Extract the [x, y] coordinate from the center of the cell holding the provided text.  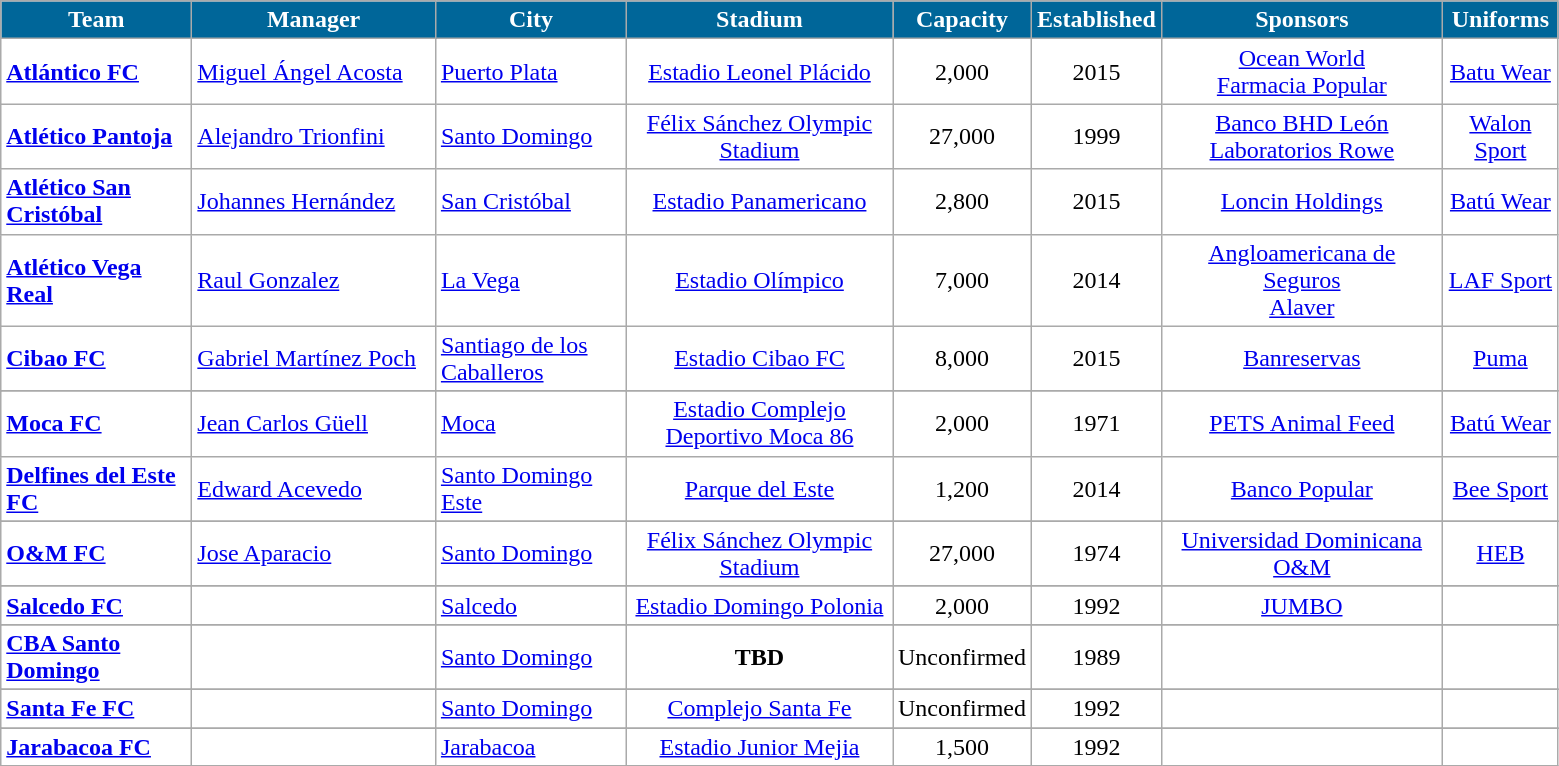
Atlético San Cristóbal [96, 202]
Loncin Holdings [1302, 202]
Batu Wear [1500, 72]
Alejandro Trionfini [314, 136]
PETS Animal Feed [1302, 424]
O&M FC [96, 554]
Stadium [759, 20]
Complejo Santa Fe [759, 708]
Jean Carlos Güell [314, 424]
Atlántico FC [96, 72]
Estadio Panamericano [759, 202]
Jose Aparacio [314, 554]
1971 [1097, 424]
Parque del Este [759, 488]
8,000 [962, 358]
Atlético Pantoja [96, 136]
Jarabacoa FC [96, 747]
LAF Sport [1500, 280]
Estadio Junior Mejia [759, 747]
CBA Santo Domingo [96, 656]
Moca [530, 424]
Edward Acevedo [314, 488]
Cibao FC [96, 358]
Salcedo FC [96, 605]
Delfines del Este FC [96, 488]
City [530, 20]
Santa Fe FC [96, 708]
Gabriel Martínez Poch [314, 358]
Raul Gonzalez [314, 280]
1974 [1097, 554]
Estadio Olímpico [759, 280]
Angloamericana de Seguros Alaver [1302, 280]
Ocean World Farmacia Popular [1302, 72]
JUMBO [1302, 605]
Atlético Vega Real [96, 280]
Capacity [962, 20]
Banco BHD León Laboratorios Rowe [1302, 136]
Santo Domingo Este [530, 488]
Uniforms [1500, 20]
Jarabacoa [530, 747]
Walon Sport [1500, 136]
Universidad Dominicana O&M [1302, 554]
1989 [1097, 656]
Santiago de los Caballeros [530, 358]
Team [96, 20]
Banreservas [1302, 358]
Salcedo [530, 605]
San Cristóbal [530, 202]
Estadio Complejo Deportivo Moca 86 [759, 424]
Estadio Cibao FC [759, 358]
Puma [1500, 358]
Puerto Plata [530, 72]
Miguel Ángel Acosta [314, 72]
Manager [314, 20]
1,500 [962, 747]
Moca FC [96, 424]
Banco Popular [1302, 488]
Estadio Domingo Polonia [759, 605]
1,200 [962, 488]
HEB [1500, 554]
Bee Sport [1500, 488]
2,800 [962, 202]
Sponsors [1302, 20]
La Vega [530, 280]
7,000 [962, 280]
Johannes Hernández [314, 202]
1999 [1097, 136]
Established [1097, 20]
Estadio Leonel Plácido [759, 72]
TBD [759, 656]
